Return the (X, Y) coordinate for the center point of the cell that contains the specified text.  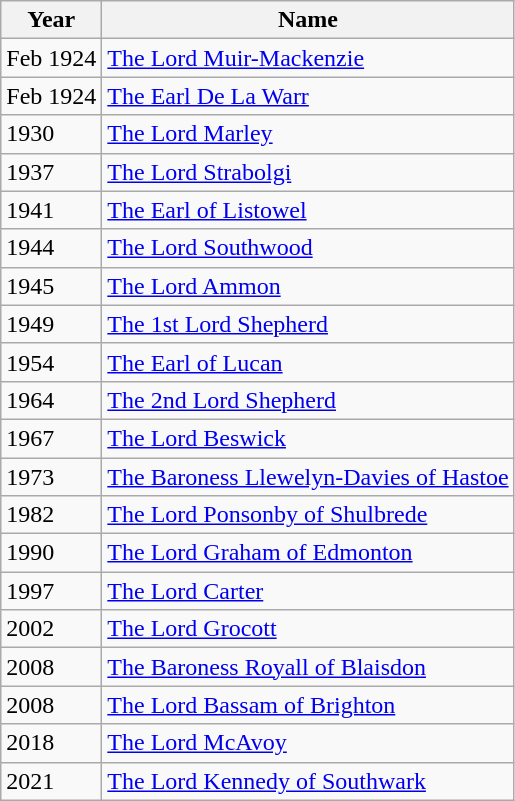
1982 (52, 515)
1954 (52, 362)
The Lord McAvoy (308, 743)
The Lord Bassam of Brighton (308, 705)
The Lord Strabolgi (308, 172)
The Lord Kennedy of Southwark (308, 781)
The Baroness Llewelyn-Davies of Hastoe (308, 477)
The Earl of Lucan (308, 362)
The Lord Muir-Mackenzie (308, 58)
1941 (52, 210)
The 1st Lord Shepherd (308, 324)
1949 (52, 324)
1997 (52, 591)
The Lord Grocott (308, 629)
The Lord Carter (308, 591)
2002 (52, 629)
1945 (52, 286)
The Lord Ponsonby of Shulbrede (308, 515)
1964 (52, 400)
Year (52, 20)
1990 (52, 553)
The Earl De La Warr (308, 96)
Name (308, 20)
The Lord Beswick (308, 438)
2021 (52, 781)
2018 (52, 743)
The Baroness Royall of Blaisdon (308, 667)
The 2nd Lord Shepherd (308, 400)
The Lord Southwood (308, 248)
1930 (52, 134)
1937 (52, 172)
The Lord Ammon (308, 286)
1973 (52, 477)
1967 (52, 438)
The Lord Graham of Edmonton (308, 553)
The Earl of Listowel (308, 210)
1944 (52, 248)
The Lord Marley (308, 134)
